Locate the cell with the specified text and output its (X, Y) center coordinate. 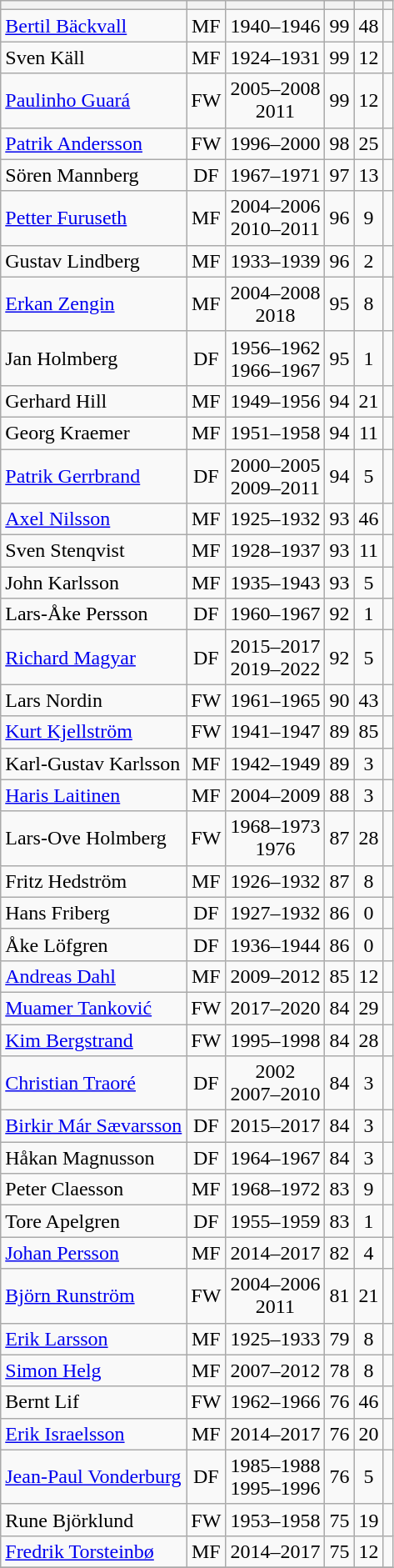
82 (340, 1253)
John Karlsson (93, 583)
Lars-Åke Persson (93, 614)
1935–1943 (275, 583)
Petter Furuseth (93, 218)
20022007–2010 (275, 1084)
Åke Löfgren (93, 944)
Patrik Gerrbrand (93, 475)
Tore Apelgren (93, 1221)
1928–1937 (275, 551)
Bernt Lif (93, 1402)
Sven Stenqvist (93, 551)
29 (368, 1008)
1955–1959 (275, 1221)
Sören Mannberg (93, 175)
1962–1966 (275, 1402)
1927–1932 (275, 913)
Gerhard Hill (93, 401)
Kim Bergstrand (93, 1039)
2004–20062011 (275, 1295)
2015–2017 (275, 1126)
2 (368, 261)
1925–1932 (275, 519)
Johan Persson (93, 1253)
1995–1998 (275, 1039)
1968–19731976 (275, 839)
Jan Holmberg (93, 358)
2004–20082018 (275, 303)
1933–1939 (275, 261)
1925–1933 (275, 1339)
20 (368, 1434)
2000–20052009–2011 (275, 475)
Georg Kraemer (93, 433)
Paulinho Guará (93, 100)
1967–1971 (275, 175)
Lars-Ove Holmberg (93, 839)
Gustav Lindberg (93, 261)
1964–1967 (275, 1158)
43 (368, 700)
2015–20172019–2022 (275, 657)
1985–19881995–1996 (275, 1477)
Andreas Dahl (93, 976)
Birkir Már Sævarsson (93, 1126)
1941–1947 (275, 732)
Richard Magyar (93, 657)
Sven Käll (93, 58)
Björn Runström (93, 1295)
2017–2020 (275, 1008)
Kurt Kjellström (93, 732)
79 (340, 1339)
1936–1944 (275, 944)
2009–2012 (275, 976)
1961–1965 (275, 700)
Karl-Gustav Karlsson (93, 764)
Peter Claesson (93, 1190)
1953–1958 (275, 1520)
1996–2000 (275, 143)
Fredrik Torsteinbø (93, 1551)
Jean-Paul Vonderburg (93, 1477)
1956–19621966–1967 (275, 358)
78 (340, 1370)
1940–1946 (275, 26)
1942–1949 (275, 764)
Muamer Tanković (93, 1008)
2005–20082011 (275, 100)
Håkan Magnusson (93, 1158)
48 (368, 26)
Haris Laitinen (93, 795)
Christian Traoré (93, 1084)
Rune Björklund (93, 1520)
Simon Helg (93, 1370)
Bertil Bäckvall (93, 26)
Hans Friberg (93, 913)
Erik Israelsson (93, 1434)
1960–1967 (275, 614)
90 (340, 700)
2004–2009 (275, 795)
Erik Larsson (93, 1339)
4 (368, 1253)
2004–20062010–2011 (275, 218)
1951–1958 (275, 433)
Patrik Andersson (93, 143)
1924–1931 (275, 58)
Lars Nordin (93, 700)
1949–1956 (275, 401)
1968–1972 (275, 1190)
1926–1932 (275, 881)
13 (368, 175)
Erkan Zengin (93, 303)
25 (368, 143)
97 (340, 175)
88 (340, 795)
98 (340, 143)
81 (340, 1295)
Axel Nilsson (93, 519)
19 (368, 1520)
2007–2012 (275, 1370)
Fritz Hedström (93, 881)
